Determine the [x, y] coordinate at the center of the cell enclosing the given text.  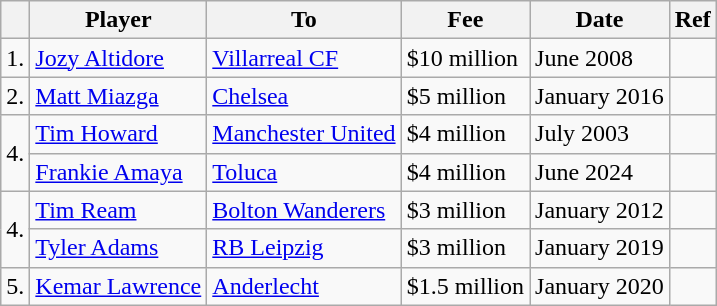
Frankie Amaya [118, 172]
Toluca [304, 172]
June 2008 [600, 58]
RB Leipzig [304, 248]
January 2016 [600, 96]
$1.5 million [465, 286]
Kemar Lawrence [118, 286]
2. [16, 96]
Fee [465, 20]
Bolton Wanderers [304, 210]
Villarreal CF [304, 58]
June 2024 [600, 172]
January 2019 [600, 248]
Chelsea [304, 96]
Tim Howard [118, 134]
Ref [692, 20]
$10 million [465, 58]
Matt Miazga [118, 96]
Jozy Altidore [118, 58]
5. [16, 286]
1. [16, 58]
January 2020 [600, 286]
Player [118, 20]
To [304, 20]
Date [600, 20]
Tim Ream [118, 210]
Tyler Adams [118, 248]
$5 million [465, 96]
Manchester United [304, 134]
Anderlecht [304, 286]
January 2012 [600, 210]
July 2003 [600, 134]
